Return (X, Y) of the center of cell containing provided text 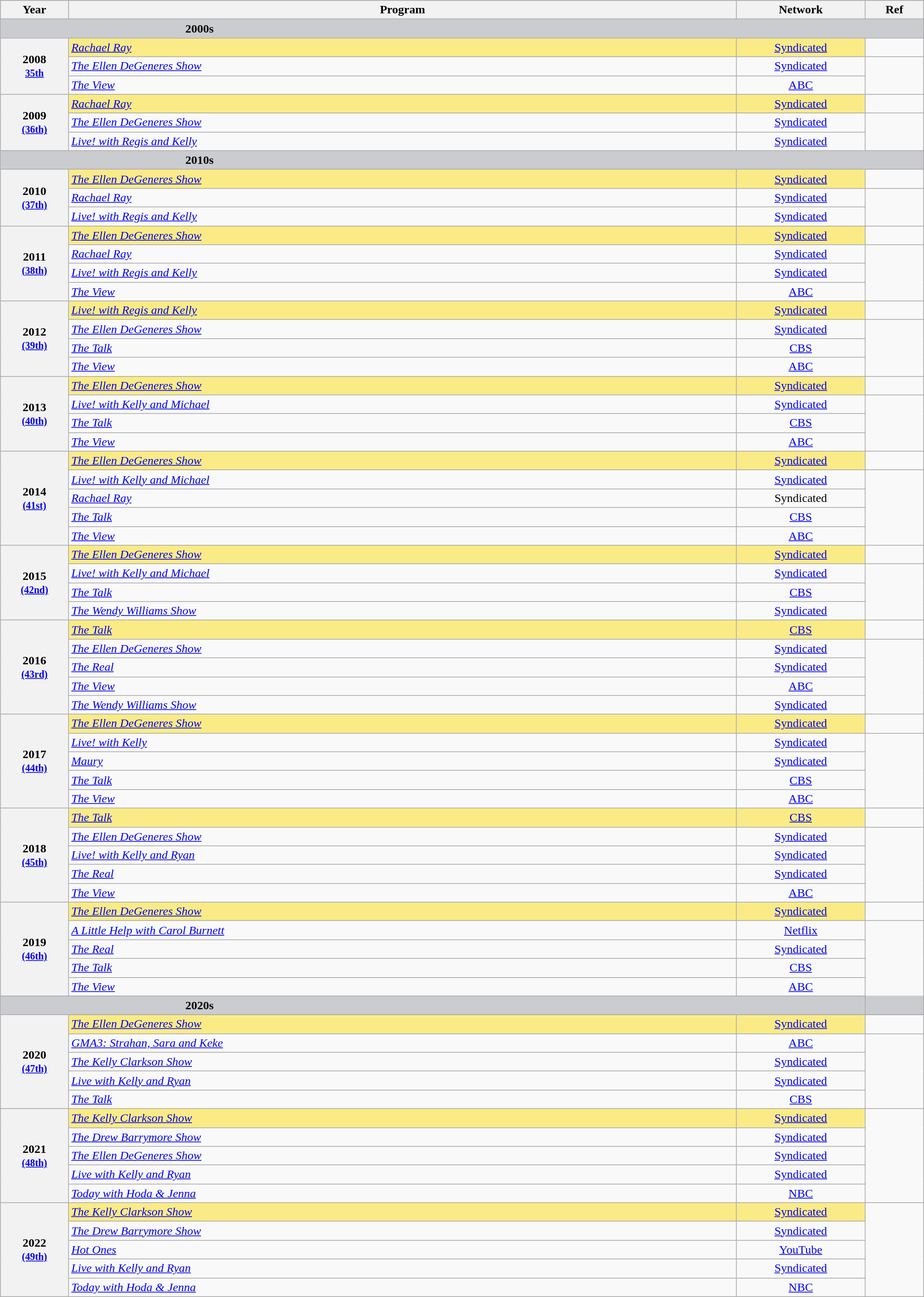
2014 (41st) (35, 498)
2020s (462, 1005)
2015 (42nd) (35, 583)
2000s (462, 29)
Year (35, 10)
Network (801, 10)
2011 (38th) (35, 264)
2018 (45th) (35, 855)
2010 (37th) (35, 197)
2022 (49th) (35, 1250)
2010s (462, 160)
Program (403, 10)
2012 (39th) (35, 339)
2008 35th (35, 66)
Ref (894, 10)
Live! with Kelly and Ryan (403, 855)
2019 (46th) (35, 949)
A Little Help with Carol Burnett (403, 930)
Maury (403, 761)
Hot Ones (403, 1250)
2021 (48th) (35, 1155)
2020 (47th) (35, 1062)
YouTube (801, 1250)
2016 (43rd) (35, 667)
GMA3: Strahan, Sara and Keke (403, 1043)
Netflix (801, 930)
Live! with Kelly (403, 742)
2009 (36th) (35, 122)
2017 (44th) (35, 761)
2013 (40th) (35, 414)
